Extract the (x, y) coordinate from the center of the cell holding the provided text.  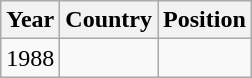
Position (205, 20)
Country (109, 20)
Year (30, 20)
1988 (30, 58)
